Search for the cell housing the specified text and yield its [x, y] center coordinate. 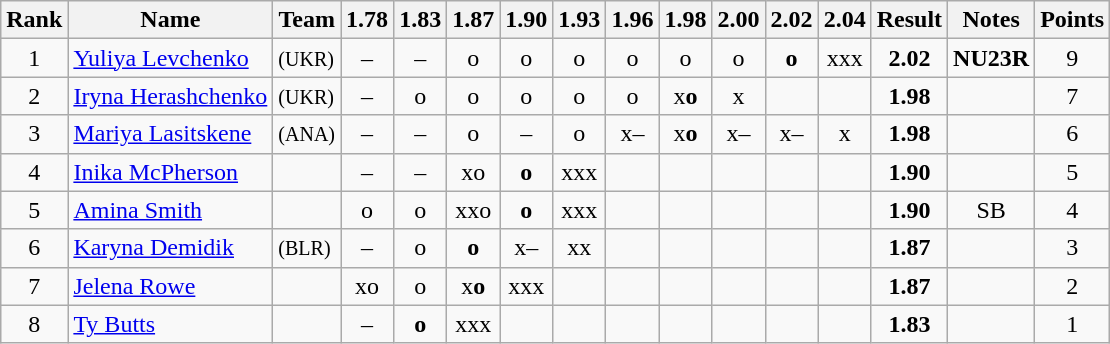
Mariya Lasitskene [170, 134]
Name [170, 20]
Iryna Herashchenko [170, 96]
Karyna Demidik [170, 248]
8 [34, 324]
Team [307, 20]
Rank [34, 20]
(ANA) [307, 134]
Points [1072, 20]
Amina Smith [170, 210]
Jelena Rowe [170, 286]
xxo [474, 210]
SB [992, 210]
Ty Butts [170, 324]
Result [909, 20]
Inika McPherson [170, 172]
Yuliya Levchenko [170, 58]
1.93 [580, 20]
1.96 [632, 20]
NU23R [992, 58]
Notes [992, 20]
(BLR) [307, 248]
9 [1072, 58]
2.04 [844, 20]
1.78 [368, 20]
xx [580, 248]
2.00 [738, 20]
